Pinpoint the cell where the given text exists, returning its (X, Y) midpoint coordinate. 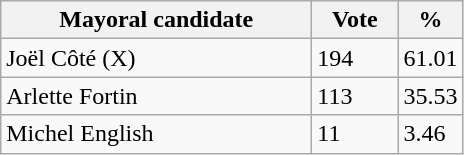
61.01 (430, 58)
% (430, 20)
35.53 (430, 96)
Mayoral candidate (156, 20)
Joël Côté (X) (156, 58)
Vote (355, 20)
Michel English (156, 134)
113 (355, 96)
3.46 (430, 134)
Arlette Fortin (156, 96)
194 (355, 58)
11 (355, 134)
